Search for the cell housing the specified text and yield its [x, y] center coordinate. 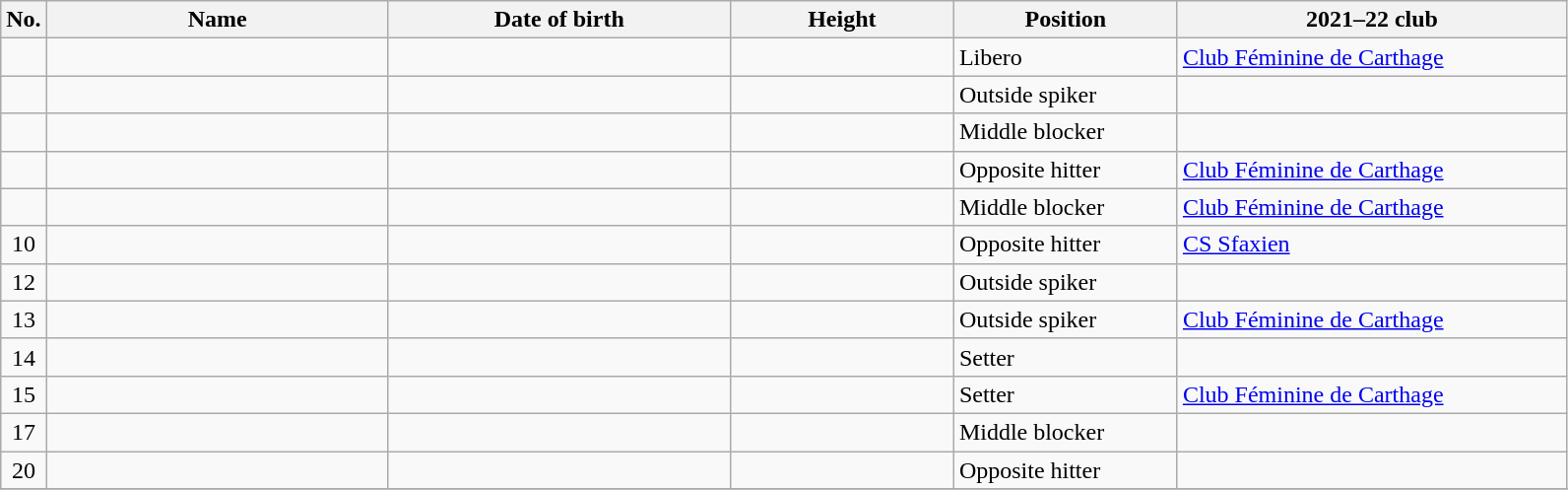
13 [24, 319]
12 [24, 282]
Libero [1066, 57]
Name [217, 20]
2021–22 club [1371, 20]
No. [24, 20]
15 [24, 394]
14 [24, 357]
17 [24, 432]
CS Sfaxien [1371, 245]
10 [24, 245]
Date of birth [559, 20]
20 [24, 470]
Height [841, 20]
Position [1066, 20]
